Provide the (x, y) coordinate of the cell's center where the given text is located.  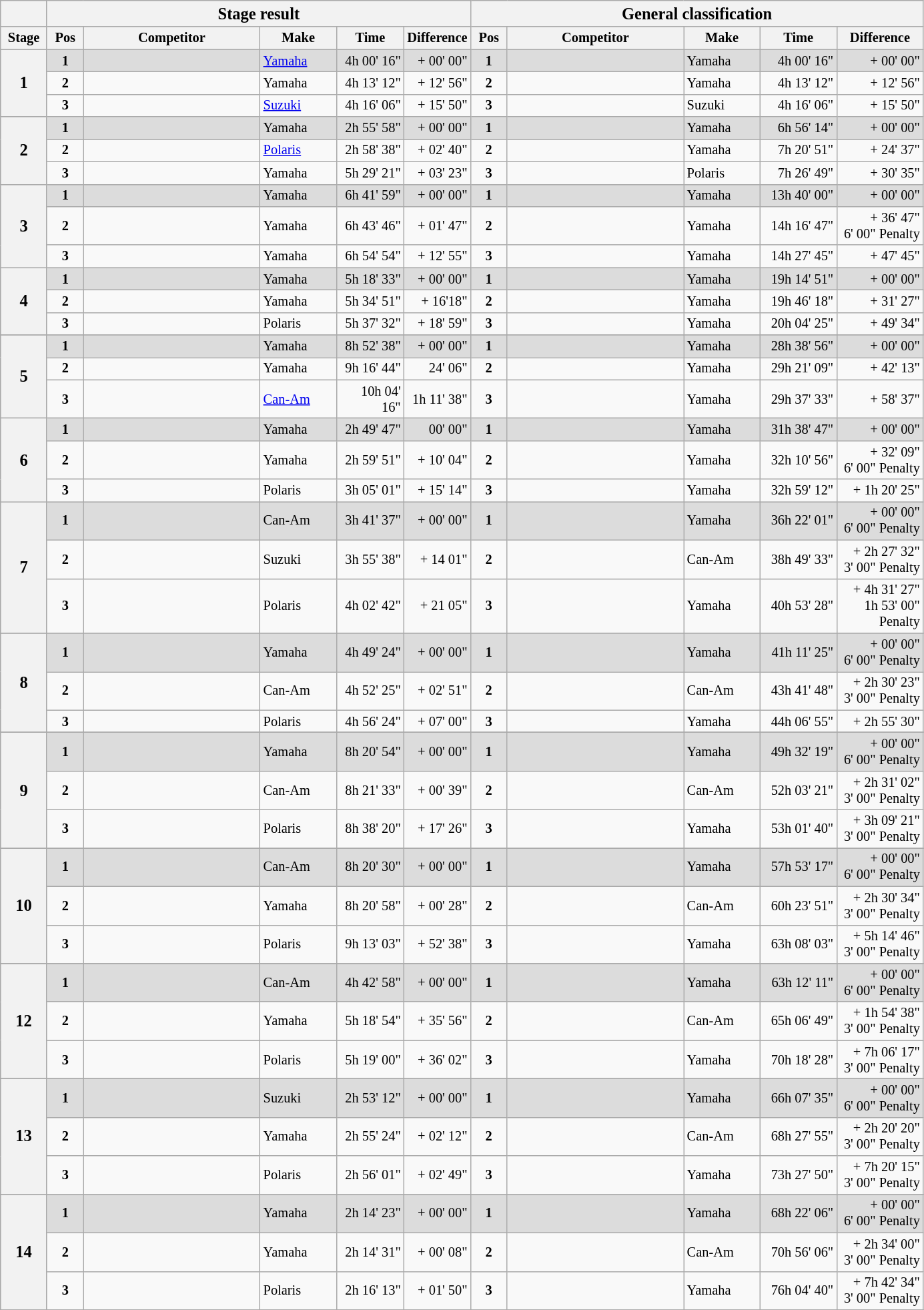
63h 08' 03" (798, 944)
+ 7h 06' 17"3' 00" Penalty (880, 1060)
2h 59' 51" (370, 460)
+ 16'18" (438, 301)
5 (24, 376)
9h 13' 03" (370, 944)
32h 10' 56" (798, 460)
5h 29' 21" (370, 173)
+ 00' 08" (438, 1252)
63h 12' 11" (798, 982)
6h 43' 46" (370, 226)
65h 06' 49" (798, 1021)
41h 11' 25" (798, 652)
4h 02' 42" (370, 606)
36h 22' 01" (798, 521)
5h 37' 32" (370, 324)
5h 18' 33" (370, 279)
+ 35' 56" (438, 1021)
Stage (24, 38)
10 (24, 905)
+ 00' 00" 6' 00" Penalty (880, 652)
2h 16' 13" (370, 1291)
1h 11' 38" (438, 399)
4h 49' 24" (370, 652)
19h 46' 18" (798, 301)
4h 42' 58" (370, 982)
6h 41' 59" (370, 196)
+ 7h 42' 34"3' 00" Penalty (880, 1291)
+ 58' 37" (880, 399)
8 (24, 682)
7h 26' 49" (798, 173)
68h 27' 55" (798, 1136)
53h 01' 40" (798, 829)
00' 00" (438, 429)
43h 41' 48" (798, 691)
+ 2h 30' 23" 3' 00" Penalty (880, 691)
8h 52' 38" (370, 346)
+ 31' 27" (880, 301)
24' 06" (438, 368)
13 (24, 1136)
4 (24, 302)
9 (24, 790)
76h 04' 40" (798, 1291)
14h 16' 47" (798, 226)
+ 21 05" (438, 606)
+ 36' 02" (438, 1060)
2h 53' 12" (370, 1098)
29h 37' 33" (798, 399)
73h 27' 50" (798, 1175)
2h 49' 47" (370, 429)
+ 2h 27' 32" 3' 00" Penalty (880, 559)
+ 49' 34" (880, 324)
3h 05' 01" (370, 490)
8h 38' 20" (370, 829)
6 (24, 459)
14 (24, 1252)
6h 54' 54" (370, 256)
+ 42' 13" (880, 368)
2h 58' 38" (370, 150)
52h 03' 21" (798, 790)
14h 27' 45" (798, 256)
4h 52' 25" (370, 691)
12 (24, 1021)
+ 15' 14" (438, 490)
+ 03' 23" (438, 173)
28h 38' 56" (798, 346)
9h 16' 44" (370, 368)
60h 23' 51" (798, 906)
20h 04' 25" (798, 324)
44h 06' 55" (798, 721)
8h 20' 58" (370, 906)
+ 1h 20' 25" (880, 490)
8h 20' 30" (370, 867)
6h 56' 14" (798, 128)
3h 41' 37" (370, 521)
+ 02' 49" (438, 1175)
+ 5h 14' 46"3' 00" Penalty (880, 944)
+ 00' 28" (438, 906)
+ 17' 26" (438, 829)
+ 12' 55" (438, 256)
+ 02' 12" (438, 1136)
66h 07' 35" (798, 1098)
70h 18' 28" (798, 1060)
8h 20' 54" (370, 751)
+ 2h 34' 00"3' 00" Penalty (880, 1252)
31h 38' 47" (798, 429)
2h 14' 23" (370, 1213)
+ 2h 31' 02"3' 00" Penalty (880, 790)
+ 02' 51" (438, 691)
+ 18' 59" (438, 324)
57h 53' 17" (798, 867)
19h 14' 51" (798, 279)
+ 52' 38" (438, 944)
3h 55' 38" (370, 559)
40h 53' 28" (798, 606)
+ 1h 54' 38"3' 00" Penalty (880, 1021)
+ 01' 50" (438, 1291)
2h 56' 01" (370, 1175)
General classification (697, 13)
10h 04' 16" (370, 399)
+ 00' 39" (438, 790)
70h 56' 06" (798, 1252)
+ 02' 40" (438, 150)
68h 22' 06" (798, 1213)
+ 4h 31' 27" 1h 53' 00" Penalty (880, 606)
+ 24' 37" (880, 150)
5h 19' 00" (370, 1060)
+ 36' 47"6' 00" Penalty (880, 226)
+ 7h 20' 15"3' 00" Penalty (880, 1175)
2h 55' 24" (370, 1136)
Stage result (259, 13)
7h 20' 51" (798, 150)
+ 30' 35" (880, 173)
5h 18' 54" (370, 1021)
+ 3h 09' 21"3' 00" Penalty (880, 829)
49h 32' 19" (798, 751)
2h 55' 58" (370, 128)
32h 59' 12" (798, 490)
8h 21' 33" (370, 790)
4h 56' 24" (370, 721)
+ 07' 00" (438, 721)
+ 47' 45" (880, 256)
+ 2h 20' 20"3' 00" Penalty (880, 1136)
7 (24, 567)
2h 14' 31" (370, 1252)
+ 14 01" (438, 559)
13h 40' 00" (798, 196)
+ 01' 47" (438, 226)
38h 49' 33" (798, 559)
+ 2h 55' 30" (880, 721)
29h 21' 09" (798, 368)
+ 2h 30' 34"3' 00" Penalty (880, 906)
+ 32' 09"6' 00" Penalty (880, 460)
5h 34' 51" (370, 301)
+ 10' 04" (438, 460)
